Identify which cell holds the provided text, then report its (X, Y) central coordinate. 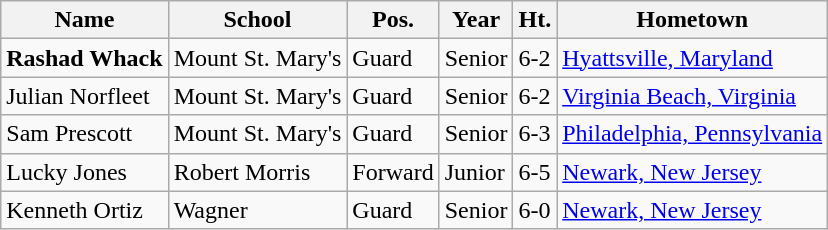
Junior (476, 172)
Ht. (535, 20)
6-3 (535, 134)
6-0 (535, 210)
School (258, 20)
Wagner (258, 210)
Name (84, 20)
Forward (393, 172)
Virginia Beach, Virginia (692, 96)
Robert Morris (258, 172)
6-5 (535, 172)
Sam Prescott (84, 134)
Hyattsville, Maryland (692, 58)
Philadelphia, Pennsylvania (692, 134)
Lucky Jones (84, 172)
Kenneth Ortiz (84, 210)
Julian Norfleet (84, 96)
Rashad Whack (84, 58)
Pos. (393, 20)
Year (476, 20)
Hometown (692, 20)
